Capture the cell that displays the provided text and extract its (x, y) central coordinate. 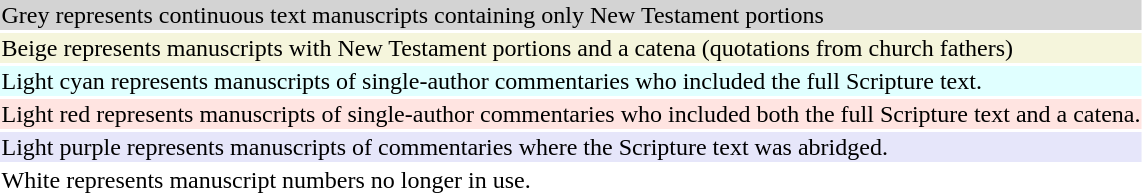
Grey represents continuous text manuscripts containing only New Testament portions (571, 15)
Light cyan represents manuscripts of single-author commentaries who included the full Scripture text. (571, 81)
Beige represents manuscripts with New Testament portions and a catena (quotations from church fathers) (571, 48)
White represents manuscript numbers no longer in use. (571, 180)
Light red represents manuscripts of single-author commentaries who included both the full Scripture text and a catena. (571, 114)
Light purple represents manuscripts of commentaries where the Scripture text was abridged. (571, 147)
